Scan for the cell matching the given text and deliver its (x, y) coordinate at center. 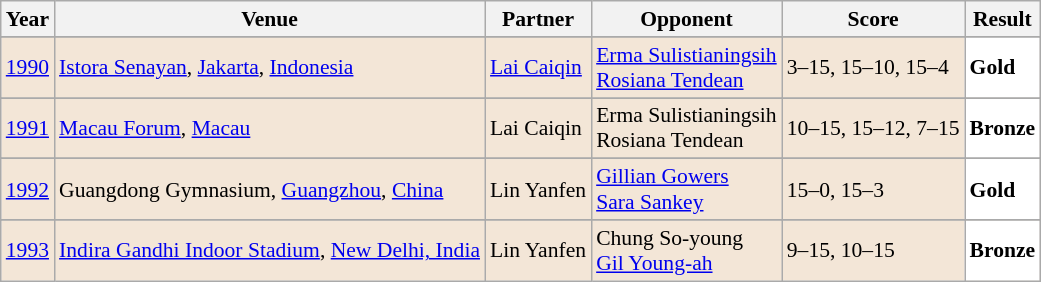
Partner (538, 19)
Score (874, 19)
1990 (28, 68)
1992 (28, 190)
15–0, 15–3 (874, 190)
Guangdong Gymnasium, Guangzhou, China (270, 190)
1991 (28, 128)
Year (28, 19)
Gillian Gowers Sara Sankey (686, 190)
Istora Senayan, Jakarta, Indonesia (270, 68)
Opponent (686, 19)
Macau Forum, Macau (270, 128)
10–15, 15–12, 7–15 (874, 128)
Indira Gandhi Indoor Stadium, New Delhi, India (270, 250)
1993 (28, 250)
3–15, 15–10, 15–4 (874, 68)
9–15, 10–15 (874, 250)
Result (1003, 19)
Venue (270, 19)
Chung So-young Gil Young-ah (686, 250)
